Return the (x, y) coordinate for the center point of the cell that contains the specified text.  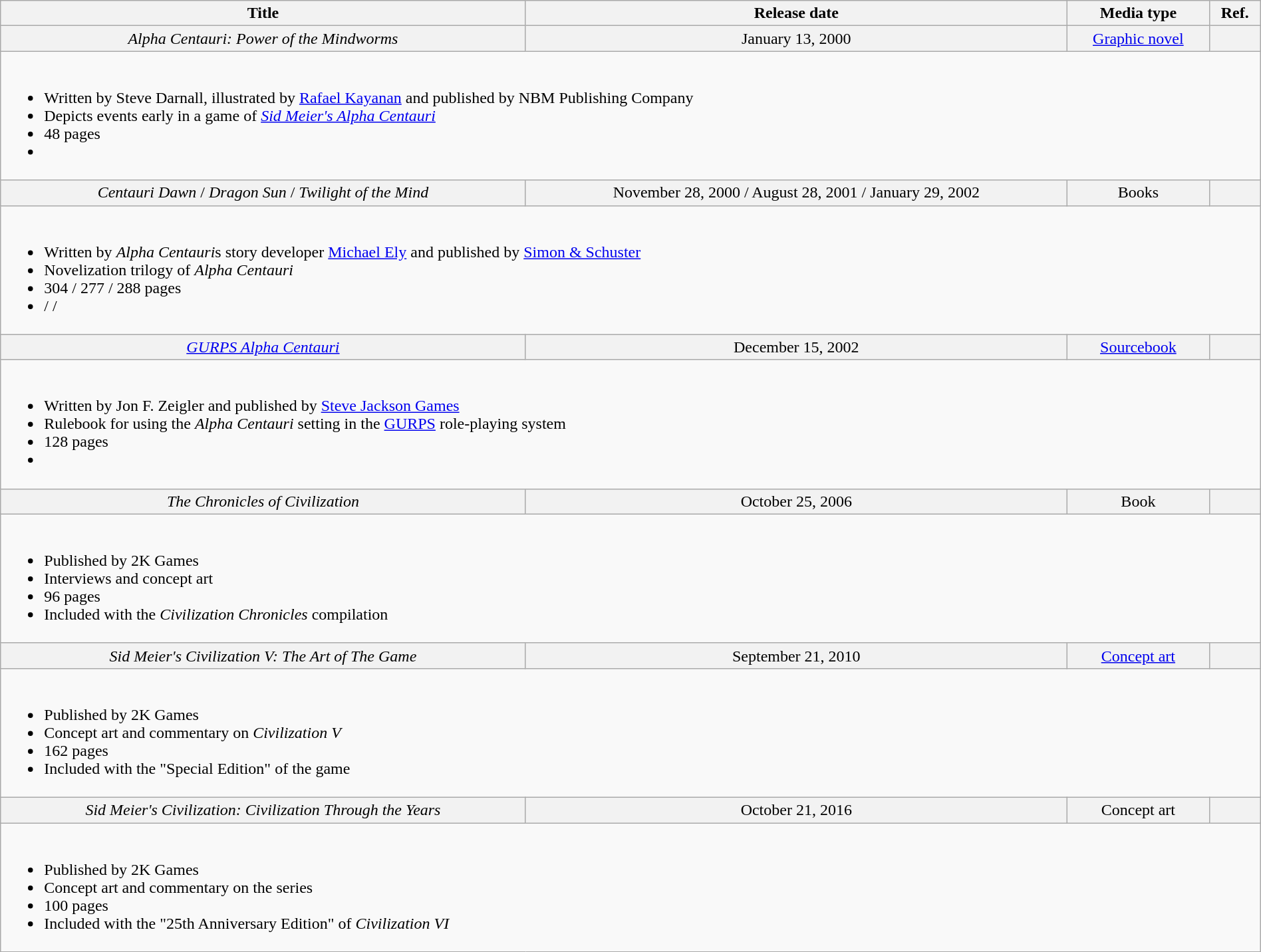
Alpha Centauri: Power of the Mindworms (263, 39)
Ref. (1234, 13)
Title (263, 13)
Published by 2K GamesConcept art and commentary on Civilization V162 pagesIncluded with the "Special Edition" of the game (630, 733)
Published by 2K GamesInterviews and concept art96 pagesIncluded with the Civilization Chronicles compilation (630, 578)
November 28, 2000 / August 28, 2001 / January 29, 2002 (796, 193)
September 21, 2010 (796, 655)
Published by 2K GamesConcept art and commentary on the series100 pagesIncluded with the "25th Anniversary Edition" of Civilization VI (630, 888)
December 15, 2002 (796, 347)
Book (1138, 501)
January 13, 2000 (796, 39)
Release date (796, 13)
GURPS Alpha Centauri (263, 347)
The Chronicles of Civilization (263, 501)
Sid Meier's Civilization: Civilization Through the Years (263, 810)
Sid Meier's Civilization V: The Art of The Game (263, 655)
October 21, 2016 (796, 810)
Sourcebook (1138, 347)
Books (1138, 193)
Centauri Dawn / Dragon Sun / Twilight of the Mind (263, 193)
Graphic novel (1138, 39)
October 25, 2006 (796, 501)
Written by Jon F. Zeigler and published by Steve Jackson GamesRulebook for using the Alpha Centauri setting in the GURPS role-playing system128 pages (630, 424)
Media type (1138, 13)
